From the cell containing the given text, extract its center point as (X, Y) coordinate. 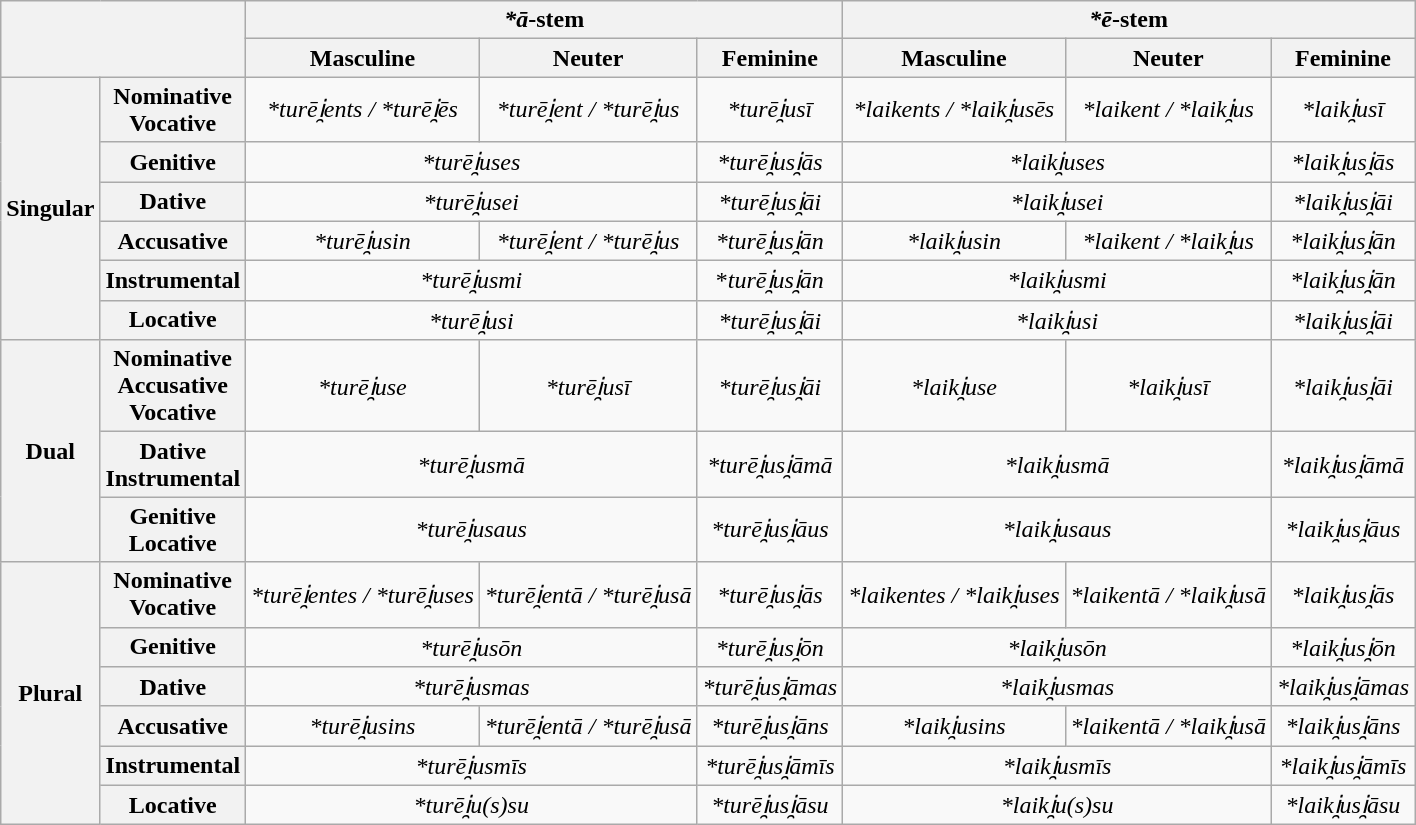
*turēi̯usi̯āmas (770, 687)
*turēi̯usins (363, 726)
*turēi̯usi̯ōn (770, 647)
*turēi̯usei (472, 202)
*laiki̯usmīs (1058, 766)
*laiki̯usi̯āmā (1342, 464)
Singular (50, 208)
*laiki̯usi (1058, 320)
*turēi̯usmas (472, 687)
*turēi̯usaus (472, 530)
*turēi̯usi̯āmā (770, 464)
*laiki̯usi̯āns (1342, 726)
NominativeAccusativeVocative (173, 386)
*laiki̯usi̯ōn (1342, 647)
*laiki̯usin (954, 241)
*turēi̯usmā (472, 464)
*laiki̯uses (1058, 162)
*laiki̯usmi (1058, 281)
*laiki̯usins (954, 726)
*turēi̯usin (363, 241)
*turēi̯usōn (472, 647)
*laiki̯usei (1058, 202)
*turēi̯usi̯āns (770, 726)
Dual (50, 451)
*laiki̯usi̯āmīs (1342, 766)
GenitiveLocative (173, 530)
*laiki̯usmas (1058, 687)
*turēi̯uses (472, 162)
*turēi̯usi̯āmīs (770, 766)
*turēi̯entes / *turēi̯uses (363, 594)
*turēi̯u(s)su (472, 805)
*laiki̯usaus (1058, 530)
*laiki̯u(s)su (1058, 805)
*turēi̯usmīs (472, 766)
Plural (50, 694)
*turēi̯usi (472, 320)
*laiki̯usmā (1058, 464)
*laikents / *laiki̯usēs (954, 110)
*turēi̯usi̯āsu (770, 805)
*laiki̯usi̯āsu (1342, 805)
DativeInstrumental (173, 464)
*turēi̯use (363, 386)
*laiki̯use (954, 386)
*turēi̯ents / *turēi̯ēs (363, 110)
*ē-stem (1129, 20)
*laikentes / *laiki̯uses (954, 594)
*laiki̯usi̯āus (1342, 530)
*turēi̯usmi (472, 281)
*laiki̯usōn (1058, 647)
*ā-stem (544, 20)
*laiki̯usi̯āmas (1342, 687)
*turēi̯usi̯āus (770, 530)
